For the text-containing cell, return its midpoint in (X, Y) coordinate format. 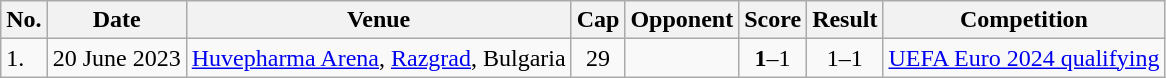
Huvepharma Arena, Razgrad, Bulgaria (378, 58)
Competition (1024, 20)
1. (24, 58)
Date (116, 20)
Result (845, 20)
No. (24, 20)
20 June 2023 (116, 58)
Opponent (682, 20)
Cap (598, 20)
Venue (378, 20)
29 (598, 58)
Score (773, 20)
UEFA Euro 2024 qualifying (1024, 58)
